Locate the cell with the specified text and output its (X, Y) center coordinate. 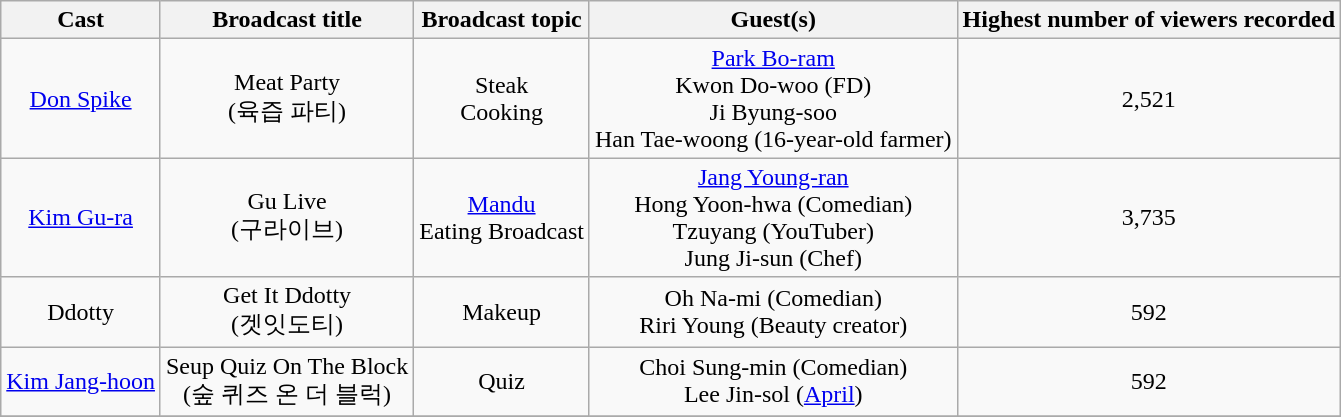
Kim Gu-ra (81, 218)
Oh Na-mi (Comedian)Riri Young (Beauty creator) (773, 312)
Highest number of viewers recorded (1148, 20)
Park Bo-ramKwon Do-woo (FD)Ji Byung-sooHan Tae-woong (16-year-old farmer) (773, 98)
Gu Live(구라이브) (286, 218)
Broadcast title (286, 20)
ManduEating Broadcast (502, 218)
3,735 (1148, 218)
Seup Quiz On The Block(숲 퀴즈 온 더 블럭) (286, 381)
2,521 (1148, 98)
Broadcast topic (502, 20)
Kim Jang-hoon (81, 381)
Quiz (502, 381)
Makeup (502, 312)
Ddotty (81, 312)
Get It Ddotty(겟잇도티) (286, 312)
Choi Sung-min (Comedian)Lee Jin-sol (April) (773, 381)
Cast (81, 20)
Don Spike (81, 98)
SteakCooking (502, 98)
Meat Party(육즙 파티) (286, 98)
Jang Young-ranHong Yoon-hwa (Comedian)Tzuyang (YouTuber)Jung Ji-sun (Chef) (773, 218)
Guest(s) (773, 20)
